Extract the [X, Y] coordinate from the center of the cell holding the provided text.  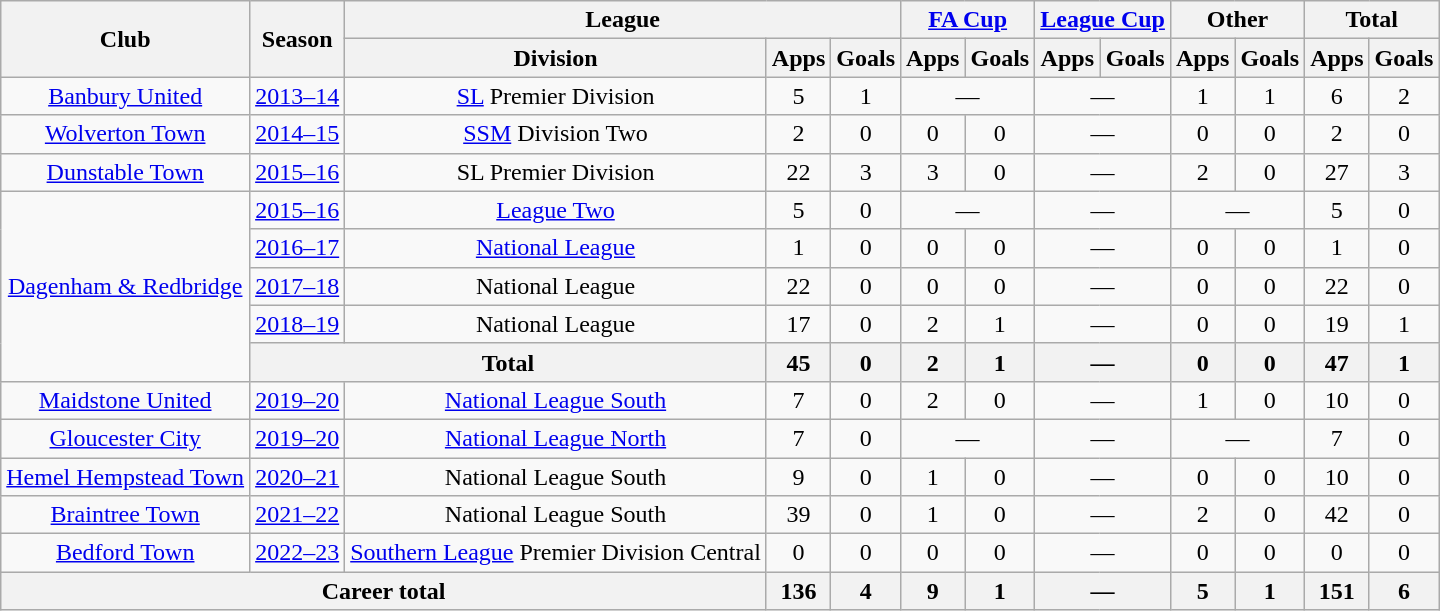
2017–18 [298, 286]
Season [298, 39]
Other [1237, 20]
2013–14 [298, 96]
Hemel Hempstead Town [126, 477]
SSM Division Two [556, 134]
Dunstable Town [126, 172]
Maidstone United [126, 400]
Division [556, 58]
2020–21 [298, 477]
Banbury United [126, 96]
39 [798, 515]
42 [1337, 515]
League Two [556, 210]
4 [866, 591]
45 [798, 362]
Wolverton Town [126, 134]
Braintree Town [126, 515]
Bedford Town [126, 553]
League [623, 20]
National League North [556, 438]
Southern League Premier Division Central [556, 553]
Gloucester City [126, 438]
FA Cup [968, 20]
2014–15 [298, 134]
Dagenham & Redbridge [126, 286]
136 [798, 591]
19 [1337, 324]
151 [1337, 591]
2018–19 [298, 324]
2016–17 [298, 248]
2021–22 [298, 515]
Club [126, 39]
27 [1337, 172]
17 [798, 324]
Career total [384, 591]
League Cup [1103, 20]
2022–23 [298, 553]
47 [1337, 362]
